Output the [x, y] coordinate of the center of the cell containing the given text.  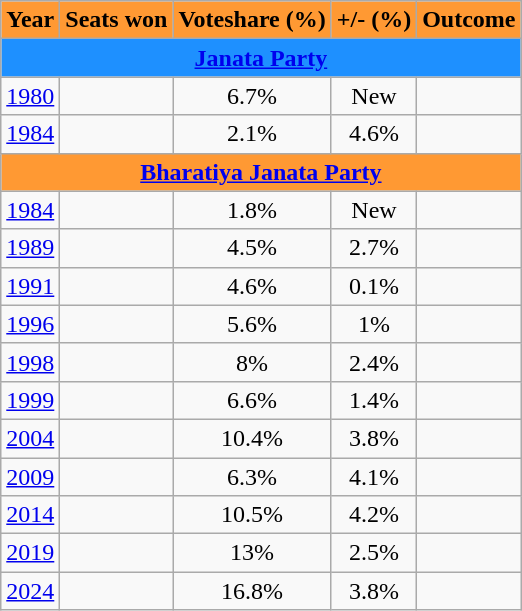
8% [252, 362]
2.1% [252, 134]
2.5% [374, 553]
+/- (%) [374, 20]
1999 [30, 400]
6.7% [252, 96]
2.4% [374, 362]
1980 [30, 96]
2019 [30, 553]
5.6% [252, 324]
1996 [30, 324]
2024 [30, 591]
Outcome [469, 20]
16.8% [252, 591]
1998 [30, 362]
Bharatiya Janata Party [261, 172]
Year [30, 20]
2009 [30, 477]
1% [374, 324]
0.1% [374, 286]
2004 [30, 438]
2014 [30, 515]
1.4% [374, 400]
4.1% [374, 477]
Janata Party [261, 58]
4.2% [374, 515]
1989 [30, 248]
6.6% [252, 400]
2.7% [374, 248]
6.3% [252, 477]
10.5% [252, 515]
4.5% [252, 248]
10.4% [252, 438]
Seats won [116, 20]
1.8% [252, 210]
13% [252, 553]
Voteshare (%) [252, 20]
1991 [30, 286]
